Locate the cell with the specified text and output its (X, Y) center coordinate. 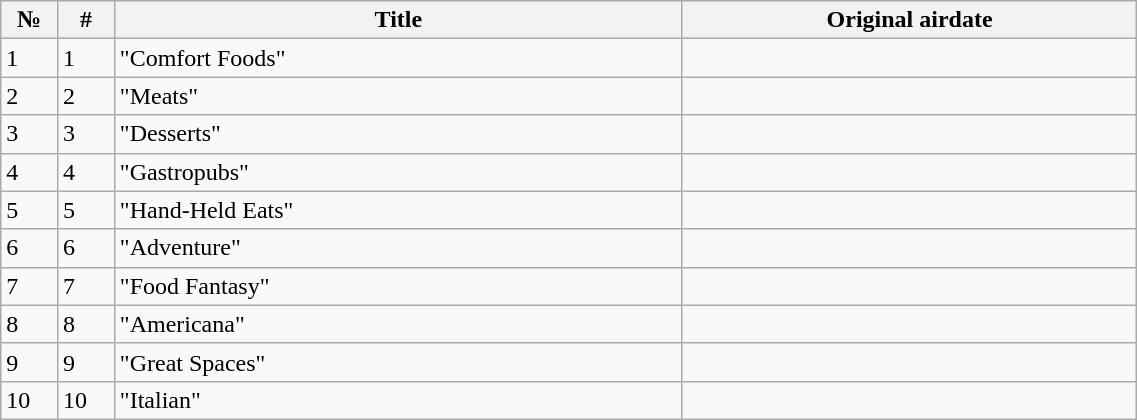
"Americana" (398, 324)
"Meats" (398, 96)
Title (398, 20)
"Food Fantasy" (398, 286)
№ (30, 20)
"Desserts" (398, 134)
"Adventure" (398, 248)
# (86, 20)
Original airdate (909, 20)
"Hand-Held Eats" (398, 210)
"Italian" (398, 400)
"Gastropubs" (398, 172)
"Comfort Foods" (398, 58)
"Great Spaces" (398, 362)
